Extract the [x, y] coordinate from the center of the cell holding the provided text.  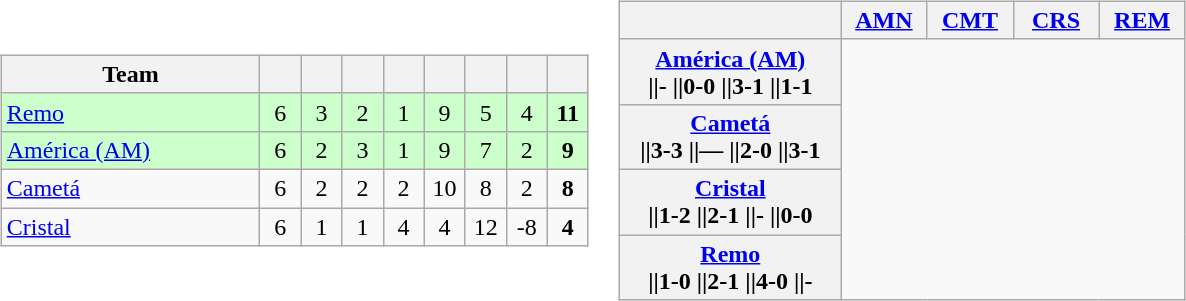
Remo ||1-0 ||2-1 ||4-0 ||- [730, 266]
12 [486, 227]
América (AM) [130, 150]
CMT [970, 20]
Cristal ||1-2 ||2-1 ||- ||0-0 [730, 202]
REM [1142, 20]
Cristal [130, 227]
11 [568, 112]
7 [486, 150]
Cametá ||3-3 ||— ||2-0 ||3-1 [730, 136]
5 [486, 112]
AMN [884, 20]
10 [444, 188]
Team [130, 74]
Cametá [130, 188]
CRS [1056, 20]
Remo [130, 112]
América (AM) ||- ||0-0 ||3-1 ||1-1 [730, 72]
-8 [526, 227]
